Capture the cell that displays the provided text and extract its (X, Y) central coordinate. 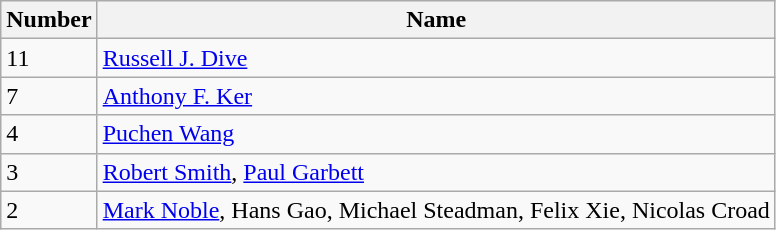
Number (49, 20)
Anthony F. Ker (436, 96)
Name (436, 20)
Robert Smith, Paul Garbett (436, 172)
4 (49, 134)
Russell J. Dive (436, 58)
2 (49, 210)
11 (49, 58)
Puchen Wang (436, 134)
Mark Noble, Hans Gao, Michael Steadman, Felix Xie, Nicolas Croad (436, 210)
7 (49, 96)
3 (49, 172)
